Detect which cell encompasses the target text, then output its (X, Y) center coordinate. 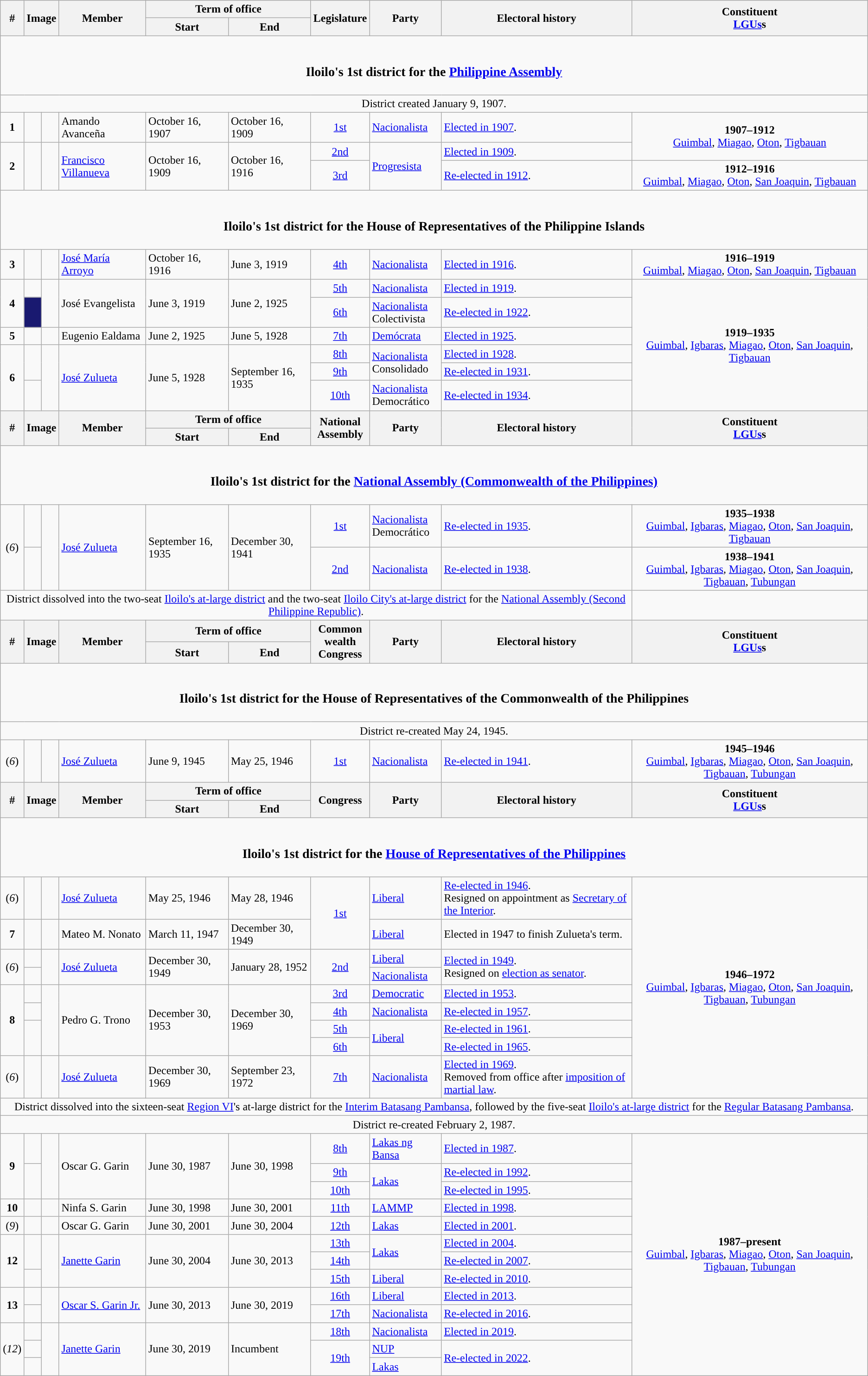
1945–1946Guimbal, Igbaras, Miagao, Oton, San Joaquin, Tigbauan, Tubungan (749, 761)
12 (12, 1261)
Iloilo's 1st district for the Philippine Assembly (434, 65)
1912–1916Guimbal, Miagao, Oton, San Joaquin, Tigbauan (749, 175)
NacionalistaColectivista (405, 313)
5 (12, 336)
District re-created February 2, 1987. (434, 1125)
Elected in 1928. (536, 354)
October 16, 1907 (187, 127)
(12) (12, 1349)
December 30, 1941 (269, 547)
1916–1919Guimbal, Miagao, Oton, San Joaquin, Tigbauan (749, 264)
CommonwealthCongress (340, 642)
Ninfa S. Garin (102, 1208)
Elected in 1987. (536, 1148)
NacionalistaConsolidado (405, 363)
Elected in 2013. (536, 1296)
Lakas ng Bansa (405, 1148)
Progresista (405, 166)
Mateo M. Nonato (102, 934)
Congress (340, 800)
NationalAssembly (340, 428)
Incumbent (269, 1349)
Re-elected in 1912. (536, 175)
Oscar S. Garin Jr. (102, 1305)
3 (12, 264)
Amando Avanceña (102, 127)
Re-elected in 1938. (536, 569)
Re-elected in 1922. (536, 313)
1987–presentGuimbal, Igbaras, Miagao, Oton, San Joaquin, Tigbauan, Tubungan (749, 1254)
1938–1941Guimbal, Igbaras, Miagao, Oton, San Joaquin, Tigbauan, Tubungan (749, 569)
Francisco Villanueva (102, 166)
Iloilo's 1st district for the House of Representatives of the Philippines (434, 847)
10 (12, 1208)
Elected in 2019. (536, 1331)
District created January 9, 1907. (434, 103)
Eugenio Ealdama (102, 336)
Re-elected in 1931. (536, 371)
Elected in 1909. (536, 151)
Elected in 1949.Resigned on election as senator. (536, 967)
Elected in 1953. (536, 994)
19th (340, 1358)
Re-elected in 1965. (536, 1047)
José María Arroyo (102, 264)
Re-elected in 2016. (536, 1314)
Re-elected in 1992. (536, 1172)
Re-elected in 2007. (536, 1261)
11th (340, 1208)
Demócrata (405, 336)
Elected in 1916. (536, 264)
Re-elected in 2022. (536, 1358)
8 (12, 1020)
4 (12, 303)
Elected in 1947 to finish Zulueta's term. (536, 934)
1919–1935Guimbal, Igbaras, Miagao, Oton, San Joaquin, Tigbauan (749, 345)
Elected in 1925. (536, 336)
9 (12, 1166)
September 23, 1972 (269, 1077)
December 30, 1953 (187, 1020)
Elected in 2004. (536, 1243)
Elected in 1919. (536, 288)
Elected in 2001. (536, 1225)
17th (340, 1314)
Re-elected in 1941. (536, 761)
16th (340, 1296)
13 (12, 1305)
1935–1938Guimbal, Igbaras, Miagao, Oton, San Joaquin, Tigbauan (749, 526)
7 (12, 934)
June 30, 1987 (187, 1166)
Re-elected in 2010. (536, 1278)
January 28, 1952 (269, 967)
March 11, 1947 (187, 934)
Legislature (340, 18)
Elected in 1969.Removed from office after imposition of martial law. (536, 1077)
Iloilo's 1st district for the National Assembly (Commonwealth of the Philippines) (434, 475)
Pedro G. Trono (102, 1020)
Re-elected in 1935. (536, 526)
LAMMP (405, 1208)
May 28, 1946 (269, 898)
Re-elected in 1995. (536, 1190)
June 9, 1945 (187, 761)
18th (340, 1331)
6 (12, 378)
1907–1912Guimbal, Miagao, Oton, Tigbauan (749, 136)
Re-elected in 1946.Resigned on appointment as Secretary of the Interior. (536, 898)
José Evangelista (102, 303)
Re-elected in 1934. (536, 395)
Elected in 1907. (536, 127)
Re-elected in 1957. (536, 1011)
14th (340, 1261)
District re-created May 24, 1945. (434, 731)
Iloilo's 1st district for the House of Representatives of the Commonwealth of the Philippines (434, 693)
NUP (405, 1349)
Iloilo's 1st district for the House of Representatives of the Philippine Islands (434, 220)
Re-elected in 1961. (536, 1029)
13th (340, 1243)
15th (340, 1278)
12th (340, 1225)
Elected in 1998. (536, 1208)
Democratic (405, 994)
1946–1972Guimbal, Igbaras, Miagao, Oton, San Joaquin, Tigbauan, Tubungan (749, 987)
2 (12, 166)
1 (12, 127)
(9) (12, 1225)
